Scan for the cell matching the given text and deliver its (X, Y) coordinate at center. 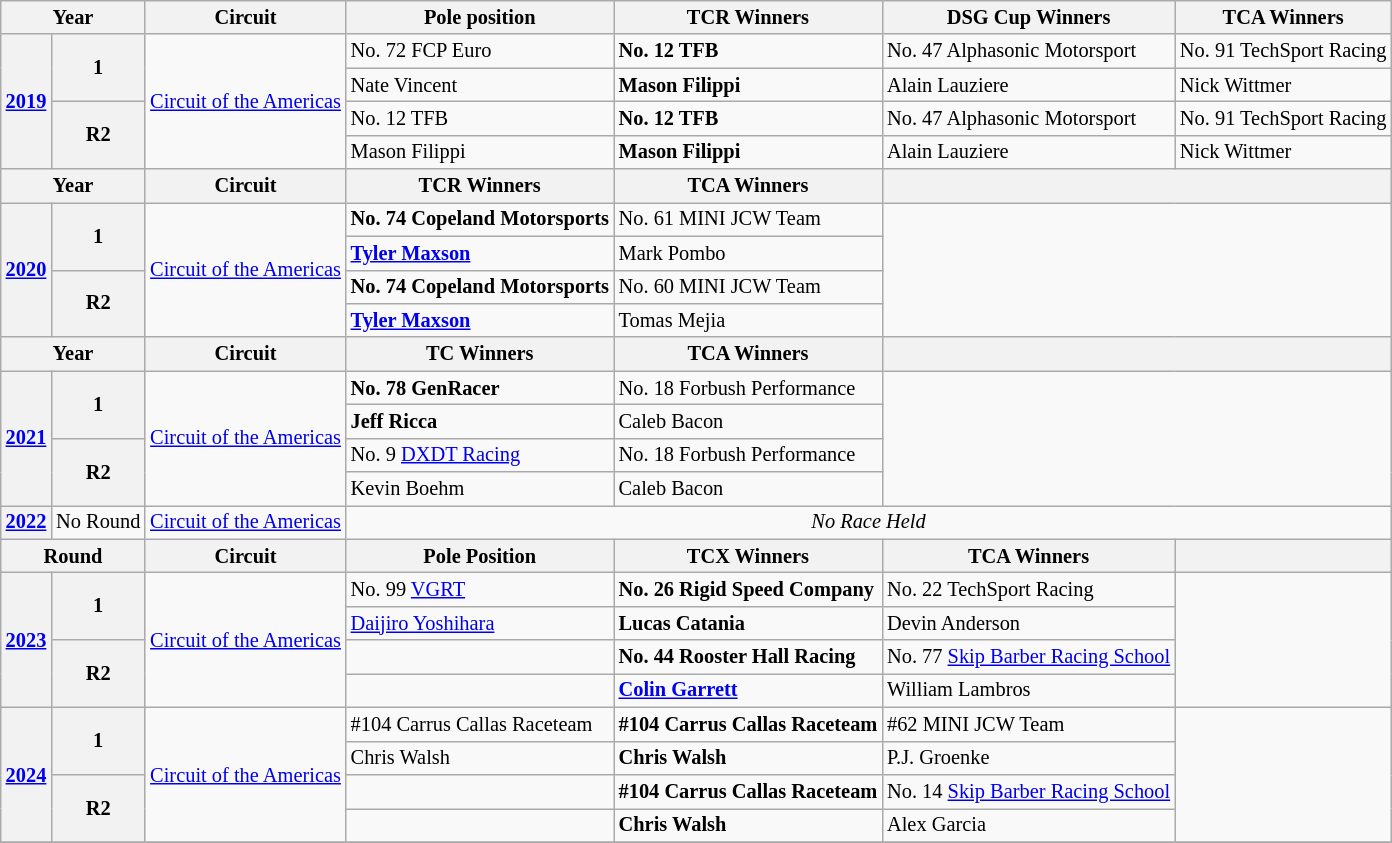
No Round (98, 522)
Alex Garcia (1028, 825)
TCX Winners (748, 556)
TC Winners (480, 354)
2019 (26, 102)
Jeff Ricca (480, 421)
#62 MINI JCW Team (1028, 724)
Nate Vincent (480, 85)
No. 60 MINI JCW Team (748, 287)
2020 (26, 270)
Kevin Boehm (480, 489)
No. 99 VGRT (480, 589)
Daijiro Yoshihara (480, 623)
No. 9 DXDT Racing (480, 455)
No. 72 FCP Euro (480, 51)
Tomas Mejia (748, 320)
Devin Anderson (1028, 623)
No. 14 Skip Barber Racing School (1028, 791)
2024 (26, 774)
No Race Held (869, 522)
Colin Garrett (748, 690)
2022 (26, 522)
No. 61 MINI JCW Team (748, 219)
Pole Position (480, 556)
Mark Pombo (748, 253)
Pole position (480, 17)
No. 26 Rigid Speed Company (748, 589)
Round (74, 556)
2021 (26, 438)
No. 78 GenRacer (480, 388)
No. 44 Rooster Hall Racing (748, 657)
2023 (26, 640)
No. 22 TechSport Racing (1028, 589)
DSG Cup Winners (1028, 17)
P.J. Groenke (1028, 758)
William Lambros (1028, 690)
No. 77 Skip Barber Racing School (1028, 657)
Lucas Catania (748, 623)
